Locate the cell with the specified text and output its [X, Y] center coordinate. 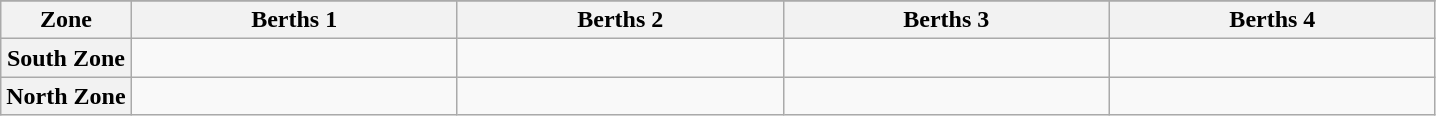
Berths 3 [946, 20]
Berths 4 [1272, 20]
South Zone [66, 58]
Zone [66, 20]
Berths 1 [294, 20]
Berths 2 [620, 20]
North Zone [66, 96]
